Extract the (x, y) coordinate from the center of the cell holding the provided text.  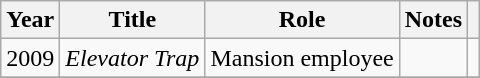
Year (30, 20)
2009 (30, 58)
Elevator Trap (132, 58)
Mansion employee (302, 58)
Role (302, 20)
Notes (433, 20)
Title (132, 20)
